Return the [x, y] coordinate for the center point of the cell that contains the specified text.  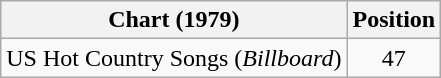
Position [394, 20]
US Hot Country Songs (Billboard) [174, 58]
47 [394, 58]
Chart (1979) [174, 20]
